Extract the (X, Y) coordinate from the center of the cell holding the provided text.  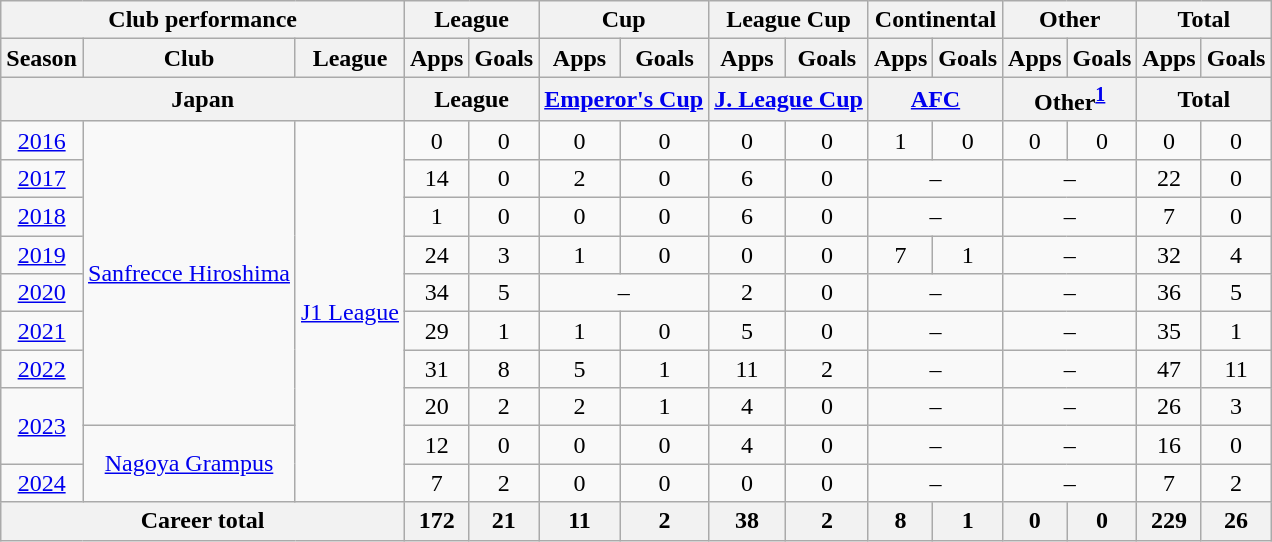
J1 League (350, 312)
Cup (624, 20)
24 (437, 255)
Season (42, 58)
Emperor's Cup (624, 100)
AFC (935, 100)
League Cup (789, 20)
47 (1169, 369)
38 (748, 521)
2017 (42, 178)
34 (437, 293)
29 (437, 331)
J. League Cup (789, 100)
2024 (42, 483)
14 (437, 178)
31 (437, 369)
229 (1169, 521)
Nagoya Grampus (188, 464)
20 (437, 407)
2023 (42, 426)
16 (1169, 445)
21 (504, 521)
2019 (42, 255)
2016 (42, 140)
22 (1169, 178)
36 (1169, 293)
Club (188, 58)
2022 (42, 369)
Club performance (203, 20)
Continental (935, 20)
172 (437, 521)
Sanfrecce Hiroshima (188, 273)
2020 (42, 293)
32 (1169, 255)
12 (437, 445)
Japan (203, 100)
2021 (42, 331)
Other (1070, 20)
2018 (42, 217)
35 (1169, 331)
Career total (203, 521)
Other1 (1070, 100)
